Identify which cell holds the provided text, then report its (x, y) central coordinate. 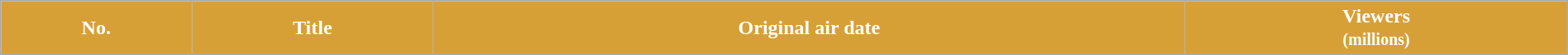
Title (313, 28)
Viewers(millions) (1376, 28)
Original air date (809, 28)
No. (96, 28)
